Extract the [x, y] coordinate from the center of the cell holding the provided text.  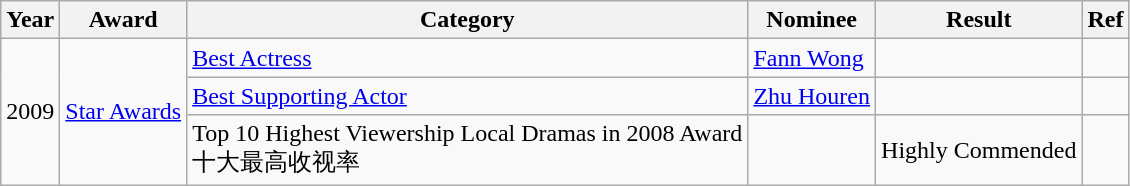
Year [30, 20]
Top 10 Highest Viewership Local Dramas in 2008 Award 十大最高收视率 [468, 150]
Zhu Houren [812, 96]
Highly Commended [979, 150]
Award [124, 20]
2009 [30, 112]
Nominee [812, 20]
Fann Wong [812, 58]
Star Awards [124, 112]
Best Supporting Actor [468, 96]
Best Actress [468, 58]
Ref [1106, 20]
Result [979, 20]
Category [468, 20]
